Search for the cell housing the specified text and yield its (X, Y) center coordinate. 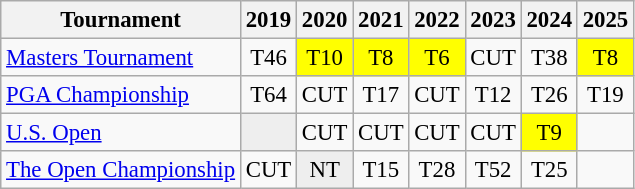
T26 (549, 95)
2021 (381, 20)
T6 (437, 58)
2025 (605, 20)
PGA Championship (121, 95)
T9 (549, 133)
T52 (493, 170)
Tournament (121, 20)
The Open Championship (121, 170)
T46 (268, 58)
U.S. Open (121, 133)
T17 (381, 95)
2019 (268, 20)
T64 (268, 95)
T28 (437, 170)
NT (325, 170)
T15 (381, 170)
T38 (549, 58)
2023 (493, 20)
T19 (605, 95)
T10 (325, 58)
Masters Tournament (121, 58)
2020 (325, 20)
2024 (549, 20)
T12 (493, 95)
2022 (437, 20)
T25 (549, 170)
